Extract the [X, Y] coordinate from the center of the cell holding the provided text.  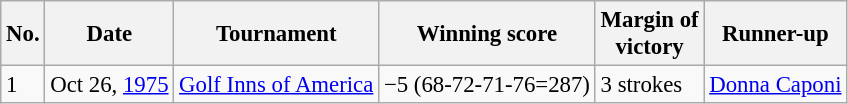
Tournament [276, 34]
3 strokes [650, 85]
Donna Caponi [776, 85]
Oct 26, 1975 [110, 85]
No. [23, 34]
Date [110, 34]
Winning score [488, 34]
−5 (68-72-71-76=287) [488, 85]
1 [23, 85]
Margin ofvictory [650, 34]
Runner-up [776, 34]
Golf Inns of America [276, 85]
